Identify which cell holds the provided text, then report its [x, y] central coordinate. 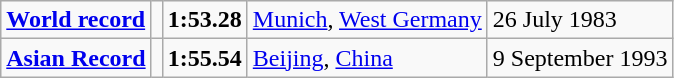
1:53.28 [204, 20]
Munich, West Germany [367, 20]
Asian Record [76, 58]
1:55.54 [204, 58]
9 September 1993 [580, 58]
World record [76, 20]
Beijing, China [367, 58]
26 July 1983 [580, 20]
